Determine the [x, y] coordinate at the center of the cell enclosing the given text.  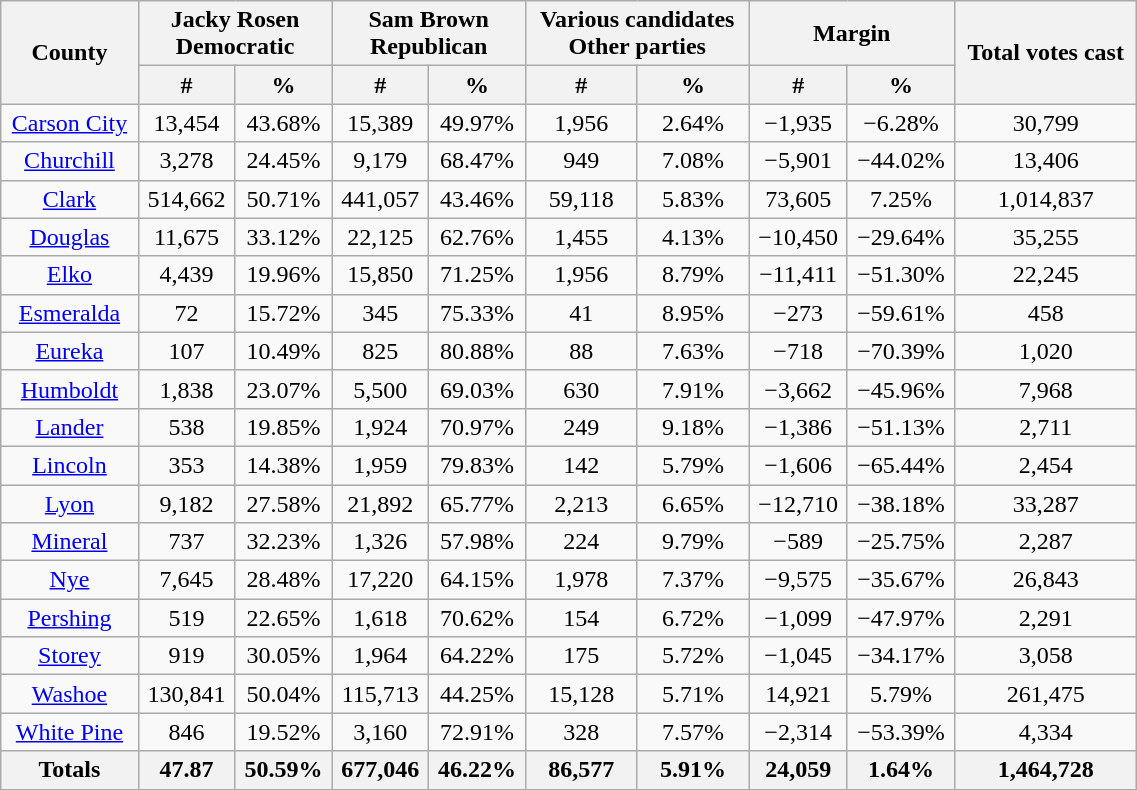
142 [581, 465]
−1,606 [798, 465]
519 [186, 618]
825 [380, 351]
Washoe [70, 694]
4,334 [1046, 732]
−53.39% [900, 732]
27.58% [284, 503]
−1,045 [798, 656]
Margin [852, 34]
5.72% [693, 656]
15,389 [380, 123]
2.64% [693, 123]
6.65% [693, 503]
86,577 [581, 770]
8.95% [693, 313]
677,046 [380, 770]
2,213 [581, 503]
5.91% [693, 770]
19.85% [284, 427]
50.04% [284, 694]
−44.02% [900, 161]
9,179 [380, 161]
69.03% [478, 389]
3,278 [186, 161]
64.22% [478, 656]
10.49% [284, 351]
Jacky RosenDemocratic [235, 34]
28.48% [284, 580]
5,500 [380, 389]
8.79% [693, 275]
−25.75% [900, 542]
−35.67% [900, 580]
Totals [70, 770]
Eureka [70, 351]
1,959 [380, 465]
14.38% [284, 465]
Pershing [70, 618]
22,125 [380, 237]
1,618 [380, 618]
7,645 [186, 580]
249 [581, 427]
Lincoln [70, 465]
130,841 [186, 694]
Sam BrownRepublican [429, 34]
14,921 [798, 694]
328 [581, 732]
Nye [70, 580]
−1,935 [798, 123]
11,675 [186, 237]
−718 [798, 351]
Churchill [70, 161]
−10,450 [798, 237]
3,058 [1046, 656]
−6.28% [900, 123]
75.33% [478, 313]
3,160 [380, 732]
59,118 [581, 199]
538 [186, 427]
Various candidatesOther parties [636, 34]
919 [186, 656]
72.91% [478, 732]
1.64% [900, 770]
353 [186, 465]
33,287 [1046, 503]
−59.61% [900, 313]
13,454 [186, 123]
46.22% [478, 770]
Lyon [70, 503]
47.87 [186, 770]
9,182 [186, 503]
7.08% [693, 161]
261,475 [1046, 694]
Humboldt [70, 389]
1,838 [186, 389]
5.71% [693, 694]
1,455 [581, 237]
4,439 [186, 275]
30.05% [284, 656]
22,245 [1046, 275]
1,464,728 [1046, 770]
7.91% [693, 389]
−70.39% [900, 351]
2,291 [1046, 618]
49.97% [478, 123]
Lander [70, 427]
1,326 [380, 542]
72 [186, 313]
7.25% [900, 199]
4.13% [693, 237]
19.52% [284, 732]
458 [1046, 313]
88 [581, 351]
7.63% [693, 351]
−1,386 [798, 427]
−2,314 [798, 732]
Elko [70, 275]
−11,411 [798, 275]
43.46% [478, 199]
79.83% [478, 465]
−65.44% [900, 465]
1,978 [581, 580]
70.97% [478, 427]
68.47% [478, 161]
−589 [798, 542]
17,220 [380, 580]
65.77% [478, 503]
19.96% [284, 275]
73,605 [798, 199]
9.18% [693, 427]
71.25% [478, 275]
1,964 [380, 656]
80.88% [478, 351]
−45.96% [900, 389]
70.62% [478, 618]
62.76% [478, 237]
21,892 [380, 503]
Mineral [70, 542]
50.71% [284, 199]
224 [581, 542]
−51.30% [900, 275]
1,924 [380, 427]
50.59% [284, 770]
Clark [70, 199]
630 [581, 389]
107 [186, 351]
44.25% [478, 694]
345 [380, 313]
24,059 [798, 770]
−29.64% [900, 237]
514,662 [186, 199]
5.83% [693, 199]
7.57% [693, 732]
23.07% [284, 389]
White Pine [70, 732]
7,968 [1046, 389]
43.68% [284, 123]
Douglas [70, 237]
6.72% [693, 618]
−273 [798, 313]
−9,575 [798, 580]
Total votes cast [1046, 52]
15.72% [284, 313]
737 [186, 542]
32.23% [284, 542]
−38.18% [900, 503]
35,255 [1046, 237]
9.79% [693, 542]
1,014,837 [1046, 199]
26,843 [1046, 580]
64.15% [478, 580]
30,799 [1046, 123]
13,406 [1046, 161]
2,287 [1046, 542]
Storey [70, 656]
County [70, 52]
15,850 [380, 275]
24.45% [284, 161]
−47.97% [900, 618]
846 [186, 732]
−1,099 [798, 618]
2,454 [1046, 465]
2,711 [1046, 427]
949 [581, 161]
Carson City [70, 123]
175 [581, 656]
−12,710 [798, 503]
154 [581, 618]
57.98% [478, 542]
−3,662 [798, 389]
15,128 [581, 694]
33.12% [284, 237]
−34.17% [900, 656]
41 [581, 313]
−51.13% [900, 427]
115,713 [380, 694]
22.65% [284, 618]
1,020 [1046, 351]
−5,901 [798, 161]
Esmeralda [70, 313]
7.37% [693, 580]
441,057 [380, 199]
